Output the [X, Y] coordinate of the center of the cell containing the given text.  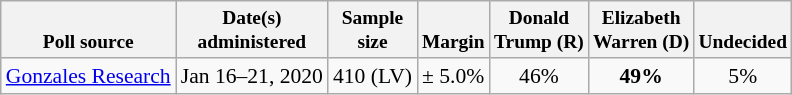
410 (LV) [372, 76]
Gonzales Research [88, 76]
46% [538, 76]
DonaldTrump (R) [538, 30]
Undecided [743, 30]
Margin [453, 30]
Jan 16–21, 2020 [252, 76]
5% [743, 76]
Date(s)administered [252, 30]
± 5.0% [453, 76]
Samplesize [372, 30]
ElizabethWarren (D) [640, 30]
Poll source [88, 30]
49% [640, 76]
